For the text-containing cell, return its midpoint in [X, Y] coordinate format. 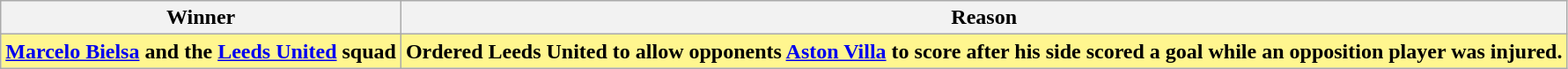
Reason [983, 18]
Marcelo Bielsa and the Leeds United squad [201, 51]
Winner [201, 18]
Ordered Leeds United to allow opponents Aston Villa to score after his side scored a goal while an opposition player was injured. [983, 51]
